Detect which cell encompasses the target text, then output its [X, Y] center coordinate. 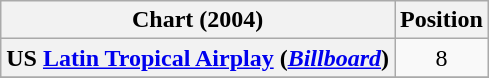
Chart (2004) [198, 20]
US Latin Tropical Airplay (Billboard) [198, 58]
8 [442, 58]
Position [442, 20]
